Detect which cell encompasses the target text, then output its (x, y) center coordinate. 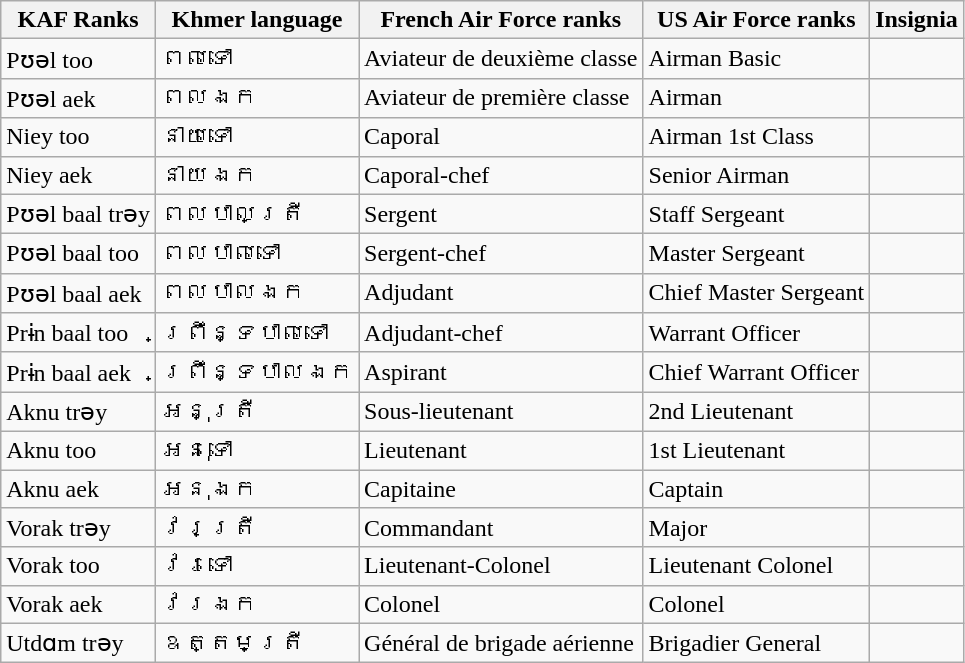
Utdɑm trəy (78, 643)
នាយទោ (256, 137)
Airman 1st Class (756, 137)
Insignia (917, 20)
KAF Ranks (78, 20)
Aspirant (502, 372)
Warrant Officer (756, 333)
វរឯក (256, 604)
Vorak too (78, 566)
Senior Airman (756, 175)
អនុត្រី (256, 412)
Aviateur de première classe (502, 98)
Aknu too (78, 450)
Caporal-chef (502, 175)
Khmer language (256, 20)
Vorak trəy (78, 528)
ពលទោ (256, 59)
French Air Force ranks (502, 20)
Commandant (502, 528)
Prɨn baal too (78, 333)
ឧត្តមត្រី (256, 643)
Sous-lieutenant (502, 412)
Lieutenant-Colonel (502, 566)
Aviateur de deuxième classe (502, 59)
វរត្រី (256, 528)
Prɨn baal aek (78, 372)
Pʊəl aek (78, 98)
Chief Warrant Officer (756, 372)
វរទោ (256, 566)
Lieutenant Colonel (756, 566)
Sergent-chef (502, 254)
Captain (756, 489)
Caporal (502, 137)
Brigadier General (756, 643)
ពលបាលឯក (256, 293)
Général de brigade aérienne (502, 643)
Airman (756, 98)
Niey aek (78, 175)
ពលបាលទោ (256, 254)
Niey too (78, 137)
Pʊəl too (78, 59)
Master Sergeant (756, 254)
Adjudant-chef (502, 333)
Sergent (502, 214)
Chief Master Sergeant (756, 293)
ព្រឹន្ទបាលទោ (256, 333)
Pʊəl baal trəy (78, 214)
នាយឯក (256, 175)
Adjudant (502, 293)
Capitaine (502, 489)
Lieutenant (502, 450)
Staff Sergeant (756, 214)
ពលឯក (256, 98)
Aknu trəy (78, 412)
Aknu aek (78, 489)
Vorak aek (78, 604)
Pʊəl baal too (78, 254)
ពលបាលត្រី (256, 214)
1st Lieutenant (756, 450)
Pʊəl baal aek (78, 293)
អនុឯក (256, 489)
Airman Basic (756, 59)
ព្រឹន្ទបាលឯក (256, 372)
Major (756, 528)
US Air Force ranks (756, 20)
2nd Lieutenant (756, 412)
អនុទោ (256, 450)
